Identify which cell holds the provided text, then report its (X, Y) central coordinate. 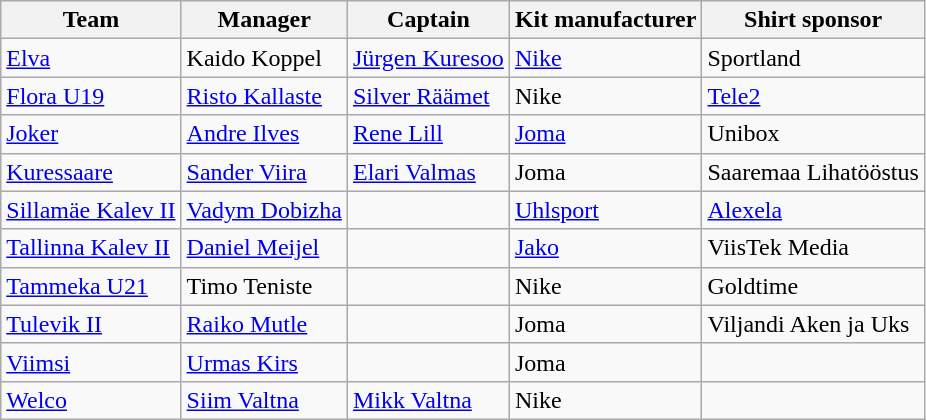
Elva (91, 58)
Unibox (813, 134)
Tallinna Kalev II (91, 248)
Risto Kallaste (264, 96)
ViisTek Media (813, 248)
Goldtime (813, 286)
Sportland (813, 58)
Viljandi Aken ja Uks (813, 324)
Raiko Mutle (264, 324)
Captain (428, 20)
Flora U19 (91, 96)
Uhlsport (606, 210)
Viimsi (91, 362)
Saaremaa Lihatööstus (813, 172)
Rene Lill (428, 134)
Andre Ilves (264, 134)
Kit manufacturer (606, 20)
Manager (264, 20)
Alexela (813, 210)
Daniel Meijel (264, 248)
Kaido Koppel (264, 58)
Sander Viira (264, 172)
Jürgen Kuresoo (428, 58)
Team (91, 20)
Jako (606, 248)
Elari Valmas (428, 172)
Tulevik II (91, 324)
Urmas Kirs (264, 362)
Tele2 (813, 96)
Welco (91, 400)
Mikk Valtna (428, 400)
Joker (91, 134)
Sillamäe Kalev II (91, 210)
Tammeka U21 (91, 286)
Vadym Dobizha (264, 210)
Shirt sponsor (813, 20)
Silver Räämet (428, 96)
Timo Teniste (264, 286)
Siim Valtna (264, 400)
Kuressaare (91, 172)
